Locate the cell with the specified text and output its (X, Y) center coordinate. 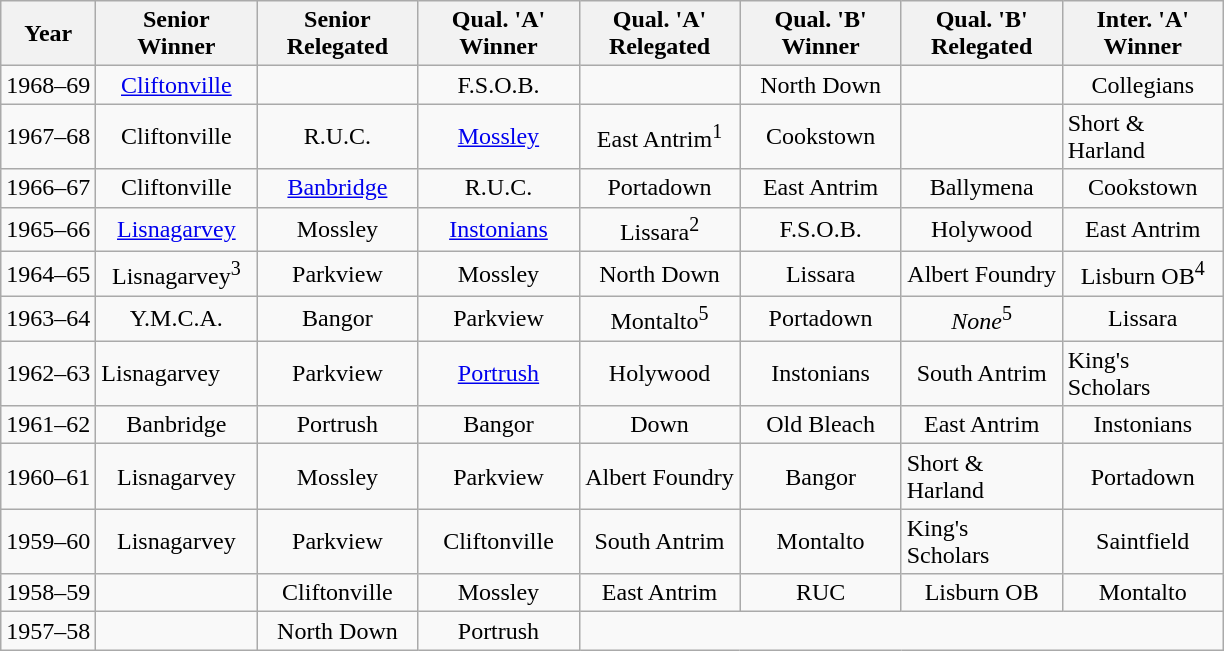
Qual. 'B' Relegated (982, 34)
Saintfield (1142, 542)
Senior Winner (176, 34)
1963–64 (48, 318)
1967–68 (48, 136)
Down (660, 425)
Year (48, 34)
Qual. 'A' Relegated (660, 34)
1958–59 (48, 593)
Old Bleach (820, 425)
Senior Relegated (338, 34)
1964–65 (48, 274)
Lisburn OB4 (1142, 274)
Lissara2 (660, 230)
RUC (820, 593)
1968–69 (48, 85)
Y.M.C.A. (176, 318)
None5 (982, 318)
1957–58 (48, 631)
Qual. 'A' Winner (498, 34)
Inter. 'A' Winner (1142, 34)
1965–66 (48, 230)
Lisburn OB (982, 593)
Ballymena (982, 188)
1960–61 (48, 476)
1962–63 (48, 374)
1959–60 (48, 542)
Collegians (1142, 85)
1966–67 (48, 188)
Montalto5 (660, 318)
Lisnagarvey3 (176, 274)
East Antrim1 (660, 136)
1961–62 (48, 425)
Qual. 'B' Winner (820, 34)
